Find where the given text appears and provide that cell's center as [X, Y] coordinate. 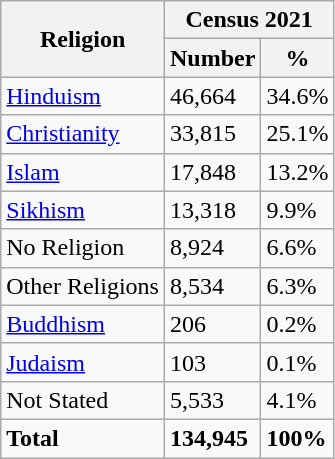
Christianity [83, 134]
Sikhism [83, 210]
% [298, 58]
Census 2021 [248, 20]
8,924 [212, 248]
Other Religions [83, 286]
Hinduism [83, 96]
6.3% [298, 286]
9.9% [298, 210]
Judaism [83, 362]
No Religion [83, 248]
17,848 [212, 172]
0.1% [298, 362]
6.6% [298, 248]
Islam [83, 172]
206 [212, 324]
13.2% [298, 172]
0.2% [298, 324]
13,318 [212, 210]
33,815 [212, 134]
25.1% [298, 134]
Number [212, 58]
Total [83, 438]
103 [212, 362]
Religion [83, 39]
8,534 [212, 286]
34.6% [298, 96]
5,533 [212, 400]
4.1% [298, 400]
100% [298, 438]
46,664 [212, 96]
Buddhism [83, 324]
Not Stated [83, 400]
134,945 [212, 438]
